Pinpoint the cell where the given text exists, returning its (X, Y) midpoint coordinate. 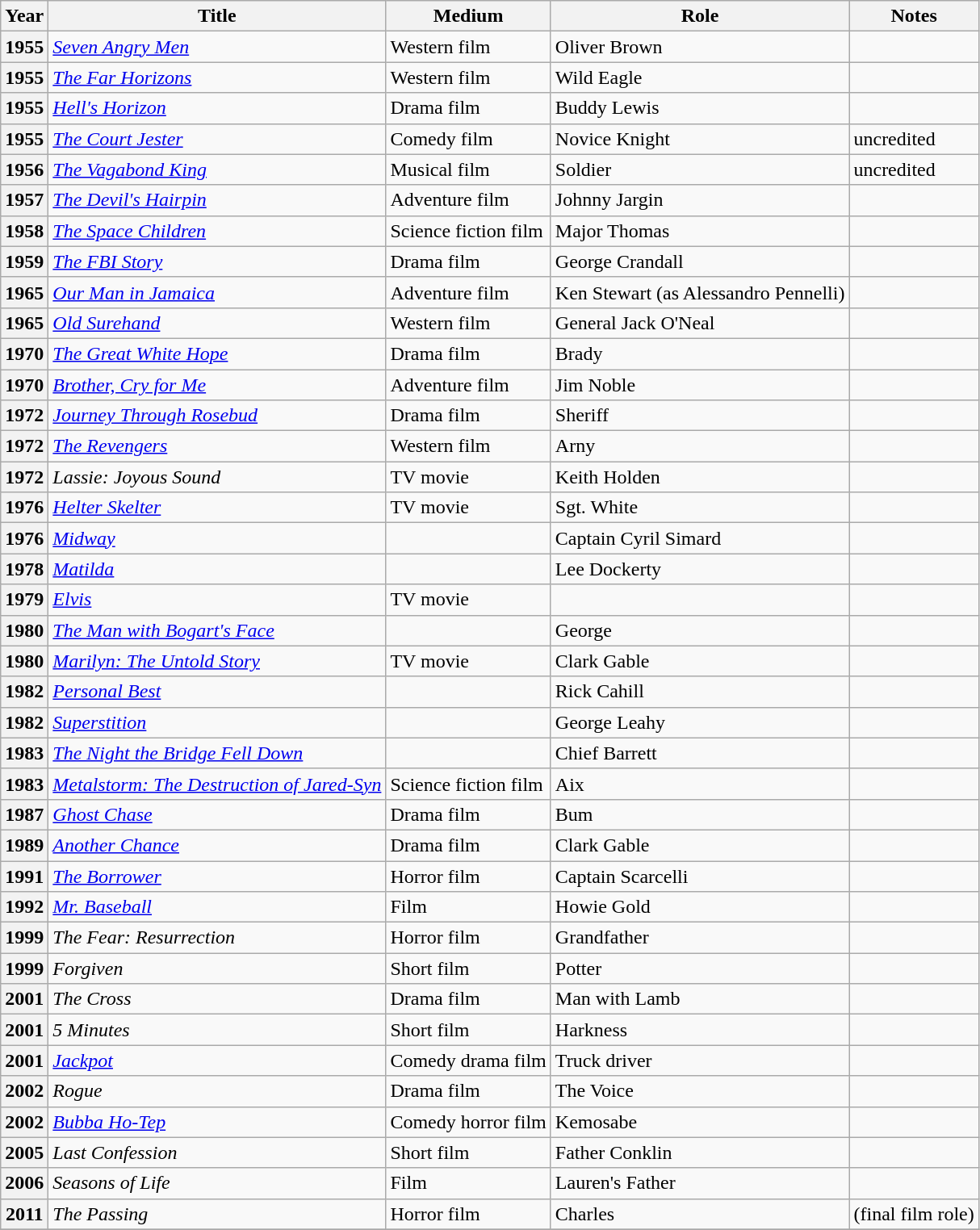
Major Thomas (700, 231)
Marilyn: The Untold Story (217, 661)
Role (700, 16)
Title (217, 16)
Comedy film (468, 139)
1959 (24, 261)
Forgiven (217, 969)
Journey Through Rosebud (217, 416)
1956 (24, 169)
1978 (24, 569)
Captain Scarcelli (700, 876)
Year (24, 16)
Superstition (217, 722)
Ghost Chase (217, 814)
Midway (217, 538)
Jackpot (217, 1061)
The Revengers (217, 446)
Harkness (700, 1030)
The Court Jester (217, 139)
Howie Gold (700, 907)
1989 (24, 845)
2011 (24, 1214)
Potter (700, 969)
Helter Skelter (217, 508)
Lee Dockerty (700, 569)
The FBI Story (217, 261)
1992 (24, 907)
5 Minutes (217, 1030)
2006 (24, 1183)
Elvis (217, 600)
The Man with Bogart's Face (217, 630)
The Night the Bridge Fell Down (217, 753)
Matilda (217, 569)
Lassie: Joyous Sound (217, 477)
Sgt. White (700, 508)
The Cross (217, 999)
Another Chance (217, 845)
General Jack O'Neal (700, 323)
Brother, Cry for Me (217, 385)
Wild Eagle (700, 77)
Novice Knight (700, 139)
Bubba Ho-Tep (217, 1122)
Seasons of Life (217, 1183)
The Far Horizons (217, 77)
Comedy horror film (468, 1122)
Jim Noble (700, 385)
The Great White Hope (217, 354)
Arny (700, 446)
George (700, 630)
Comedy drama film (468, 1061)
Man with Lamb (700, 999)
Captain Cyril Simard (700, 538)
Bum (700, 814)
Kemosabe (700, 1122)
(final film role) (914, 1214)
Charles (700, 1214)
The Voice (700, 1091)
1957 (24, 200)
Aix (700, 784)
Medium (468, 16)
Lauren's Father (700, 1183)
Musical film (468, 169)
The Space Children (217, 231)
Our Man in Jamaica (217, 292)
Keith Holden (700, 477)
The Devil's Hairpin (217, 200)
Father Conklin (700, 1153)
1991 (24, 876)
1979 (24, 600)
Ken Stewart (as Alessandro Pennelli) (700, 292)
Metalstorm: The Destruction of Jared-Syn (217, 784)
Rogue (217, 1091)
Chief Barrett (700, 753)
Buddy Lewis (700, 108)
The Fear: Resurrection (217, 938)
Oliver Brown (700, 47)
The Vagabond King (217, 169)
Rick Cahill (700, 692)
Hell's Horizon (217, 108)
2005 (24, 1153)
Grandfather (700, 938)
George Crandall (700, 261)
Notes (914, 16)
The Borrower (217, 876)
Personal Best (217, 692)
The Passing (217, 1214)
Johnny Jargin (700, 200)
1958 (24, 231)
Brady (700, 354)
Mr. Baseball (217, 907)
Last Confession (217, 1153)
Sheriff (700, 416)
Truck driver (700, 1061)
Seven Angry Men (217, 47)
Old Surehand (217, 323)
George Leahy (700, 722)
1987 (24, 814)
Soldier (700, 169)
